Extract the (X, Y) coordinate from the center of the cell holding the provided text.  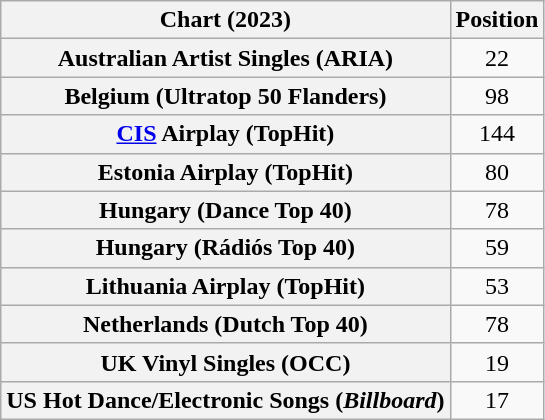
53 (497, 286)
Netherlands (Dutch Top 40) (226, 324)
19 (497, 362)
US Hot Dance/Electronic Songs (Billboard) (226, 400)
17 (497, 400)
Belgium (Ultratop 50 Flanders) (226, 96)
22 (497, 58)
Australian Artist Singles (ARIA) (226, 58)
UK Vinyl Singles (OCC) (226, 362)
Hungary (Dance Top 40) (226, 210)
144 (497, 134)
59 (497, 248)
98 (497, 96)
Hungary (Rádiós Top 40) (226, 248)
CIS Airplay (TopHit) (226, 134)
Lithuania Airplay (TopHit) (226, 286)
Chart (2023) (226, 20)
80 (497, 172)
Estonia Airplay (TopHit) (226, 172)
Position (497, 20)
